Return the [x, y] coordinate for the center point of the cell that contains the specified text.  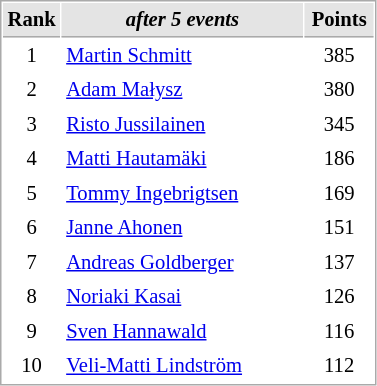
345 [340, 124]
7 [32, 262]
Risto Jussilainen [183, 124]
Martin Schmitt [183, 56]
8 [32, 296]
380 [340, 90]
116 [340, 332]
9 [32, 332]
1 [32, 56]
6 [32, 228]
5 [32, 194]
151 [340, 228]
Points [340, 20]
Tommy Ingebrigtsen [183, 194]
3 [32, 124]
112 [340, 366]
10 [32, 366]
after 5 events [183, 20]
Veli-Matti Lindström [183, 366]
126 [340, 296]
Matti Hautamäki [183, 158]
186 [340, 158]
169 [340, 194]
Andreas Goldberger [183, 262]
Sven Hannawald [183, 332]
Janne Ahonen [183, 228]
Adam Małysz [183, 90]
4 [32, 158]
Noriaki Kasai [183, 296]
2 [32, 90]
Rank [32, 20]
137 [340, 262]
385 [340, 56]
